Provide the (x, y) coordinate of the cell's center where the given text is located.  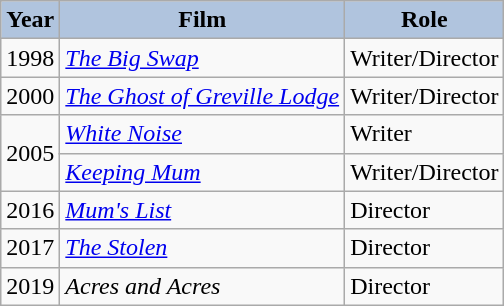
2019 (30, 286)
2000 (30, 96)
The Stolen (202, 248)
White Noise (202, 134)
Role (424, 20)
2017 (30, 248)
Film (202, 20)
Acres and Acres (202, 286)
1998 (30, 58)
2016 (30, 210)
The Big Swap (202, 58)
Keeping Mum (202, 172)
2005 (30, 153)
Writer (424, 134)
The Ghost of Greville Lodge (202, 96)
Year (30, 20)
Mum's List (202, 210)
